From the cell containing the given text, extract its center point as (X, Y) coordinate. 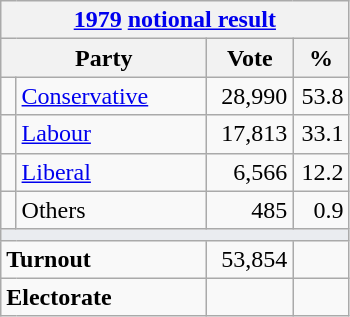
17,813 (250, 134)
% (321, 58)
Party (104, 58)
Turnout (104, 259)
Others (112, 210)
53,854 (250, 259)
Electorate (104, 297)
28,990 (250, 96)
Liberal (112, 172)
Vote (250, 58)
Conservative (112, 96)
53.8 (321, 96)
0.9 (321, 210)
Labour (112, 134)
485 (250, 210)
33.1 (321, 134)
1979 notional result (175, 20)
12.2 (321, 172)
6,566 (250, 172)
